Capture the cell that displays the provided text and extract its [X, Y] central coordinate. 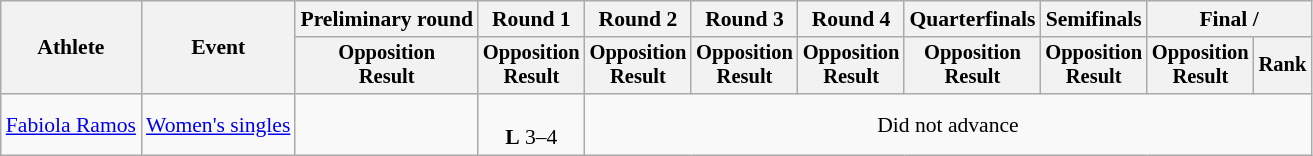
L 3–4 [532, 124]
Rank [1283, 66]
Women's singles [218, 124]
Did not advance [948, 124]
Final / [1229, 19]
Semifinals [1094, 19]
Round 4 [852, 19]
Event [218, 48]
Preliminary round [386, 19]
Round 2 [638, 19]
Round 1 [532, 19]
Athlete [71, 48]
Quarterfinals [972, 19]
Fabiola Ramos [71, 124]
Round 3 [744, 19]
